Capture the cell that displays the provided text and extract its (x, y) central coordinate. 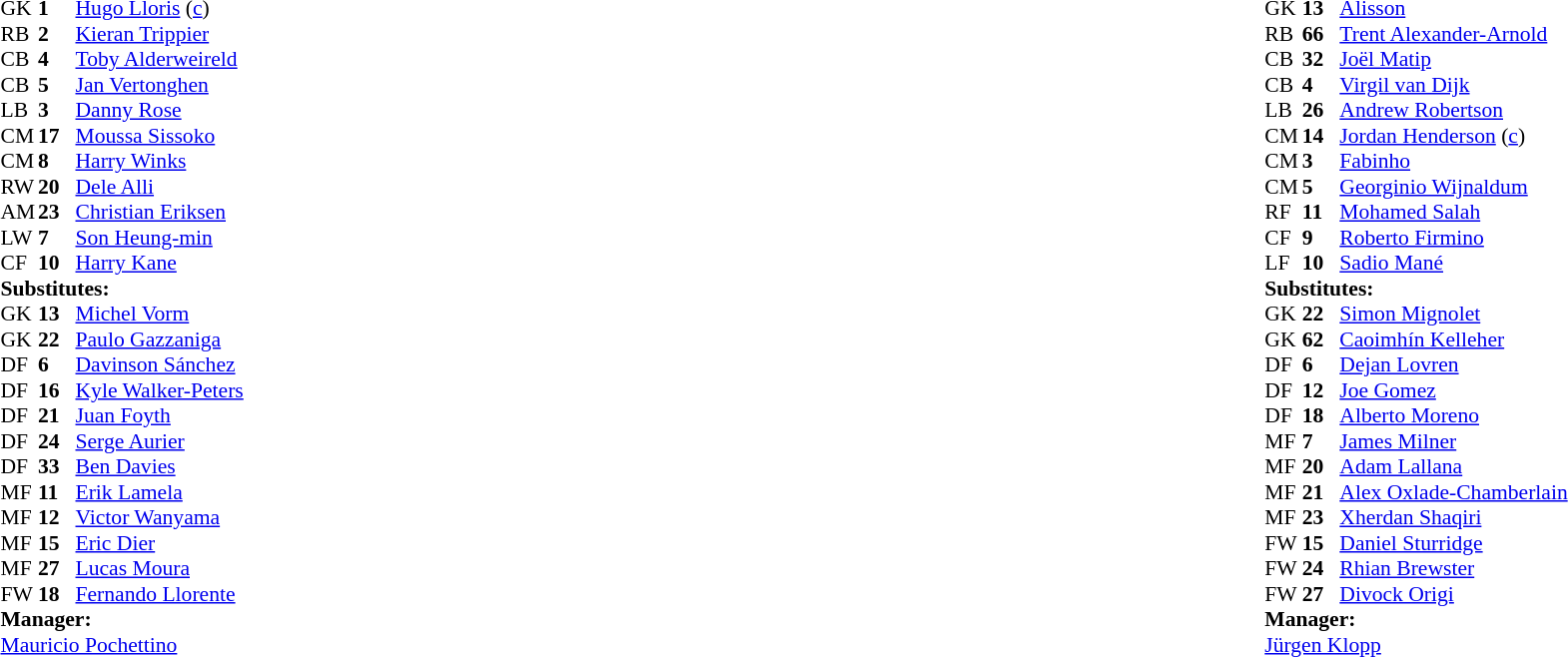
Christian Eriksen (160, 213)
Alberto Moreno (1453, 416)
Moussa Sissoko (160, 136)
16 (57, 390)
33 (57, 466)
Ben Davies (160, 466)
RF (1283, 213)
Sadio Mané (1453, 263)
Rhian Brewster (1453, 568)
Andrew Robertson (1453, 111)
Kieran Trippier (160, 34)
9 (1321, 238)
62 (1321, 339)
Juan Foyth (160, 416)
Caoimhín Kelleher (1453, 339)
AM (19, 213)
LF (1283, 263)
Michel Vorm (160, 315)
Harry Kane (160, 263)
26 (1321, 111)
Joël Matip (1453, 59)
Alex Oxlade-Chamberlain (1453, 492)
Fabinho (1453, 161)
Jan Vertonghen (160, 85)
Harry Winks (160, 161)
Toby Alderweireld (160, 59)
James Milner (1453, 441)
Daniel Sturridge (1453, 543)
Georginio Wijnaldum (1453, 187)
Mohamed Salah (1453, 213)
17 (57, 136)
Kyle Walker-Peters (160, 390)
Trent Alexander-Arnold (1453, 34)
Jordan Henderson (c) (1453, 136)
Simon Mignolet (1453, 315)
Joe Gomez (1453, 390)
Dejan Lovren (1453, 364)
Lucas Moura (160, 568)
2 (57, 34)
RW (19, 187)
Fernando Llorente (160, 594)
Danny Rose (160, 111)
14 (1321, 136)
Victor Wanyama (160, 518)
Roberto Firmino (1453, 238)
66 (1321, 34)
Son Heung-min (160, 238)
Xherdan Shaqiri (1453, 518)
13 (57, 315)
Erik Lamela (160, 492)
Adam Lallana (1453, 466)
Dele Alli (160, 187)
Divock Origi (1453, 594)
Eric Dier (160, 543)
Serge Aurier (160, 441)
32 (1321, 59)
Paulo Gazzaniga (160, 339)
8 (57, 161)
LW (19, 238)
Virgil van Dijk (1453, 85)
Davinson Sánchez (160, 364)
